Extract the (x, y) coordinate from the center of the cell holding the provided text.  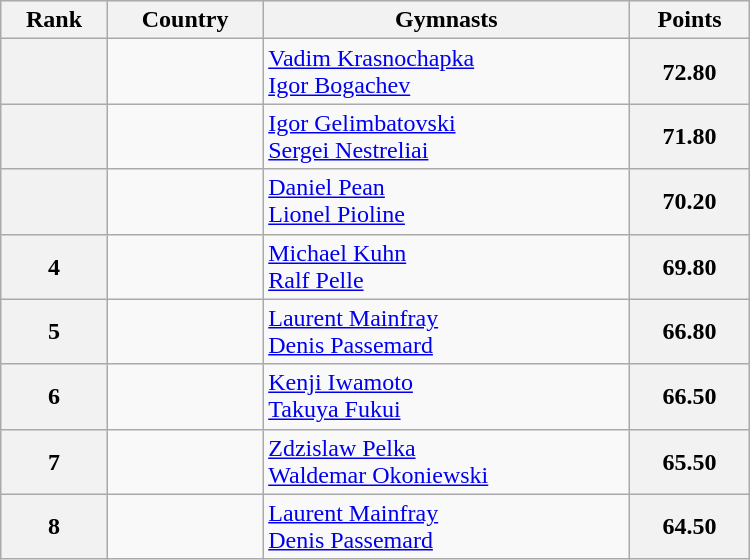
70.20 (690, 202)
Igor Gelimbatovski Sergei Nestreliai (446, 136)
5 (54, 332)
Vadim Krasnochapka Igor Bogachev (446, 72)
69.80 (690, 266)
7 (54, 462)
66.50 (690, 396)
71.80 (690, 136)
65.50 (690, 462)
Rank (54, 20)
Zdzislaw Pelka Waldemar Okoniewski (446, 462)
4 (54, 266)
6 (54, 396)
Gymnasts (446, 20)
66.80 (690, 332)
72.80 (690, 72)
Points (690, 20)
Kenji Iwamoto Takuya Fukui (446, 396)
Daniel Pean Lionel Pioline (446, 202)
Michael Kuhn Ralf Pelle (446, 266)
Country (184, 20)
8 (54, 526)
64.50 (690, 526)
